Capture the cell that displays the provided text and extract its (x, y) central coordinate. 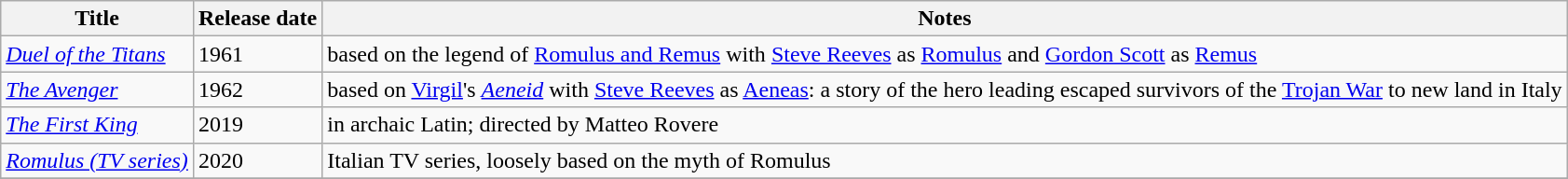
based on the legend of Romulus and Remus with Steve Reeves as Romulus and Gordon Scott as Remus (945, 54)
The First King (97, 125)
2020 (257, 160)
Duel of the Titans (97, 54)
The Avenger (97, 89)
Italian TV series, loosely based on the myth of Romulus (945, 160)
1962 (257, 89)
2019 (257, 125)
1961 (257, 54)
Romulus (TV series) (97, 160)
based on Virgil's Aeneid with Steve Reeves as Aeneas: a story of the hero leading escaped survivors of the Trojan War to new land in Italy (945, 89)
in archaic Latin; directed by Matteo Rovere (945, 125)
Title (97, 19)
Release date (257, 19)
Notes (945, 19)
